Capture the cell that displays the provided text and extract its [x, y] central coordinate. 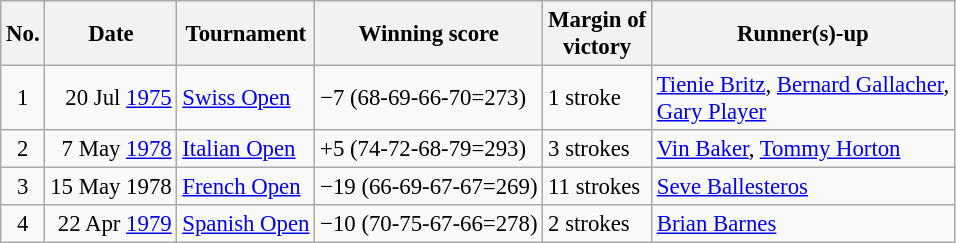
Tournament [246, 34]
Winning score [429, 34]
4 [23, 224]
French Open [246, 187]
3 [23, 187]
−19 (66-69-67-67=269) [429, 187]
Date [111, 34]
1 stroke [598, 98]
22 Apr 1979 [111, 224]
Vin Baker, Tommy Horton [802, 149]
20 Jul 1975 [111, 98]
Italian Open [246, 149]
Spanish Open [246, 224]
3 strokes [598, 149]
Seve Ballesteros [802, 187]
Brian Barnes [802, 224]
7 May 1978 [111, 149]
−7 (68-69-66-70=273) [429, 98]
Tienie Britz, Bernard Gallacher, Gary Player [802, 98]
15 May 1978 [111, 187]
No. [23, 34]
+5 (74-72-68-79=293) [429, 149]
11 strokes [598, 187]
2 strokes [598, 224]
2 [23, 149]
Runner(s)-up [802, 34]
Margin ofvictory [598, 34]
Swiss Open [246, 98]
1 [23, 98]
−10 (70-75-67-66=278) [429, 224]
